Return the [X, Y] coordinate for the center point of the cell that contains the specified text.  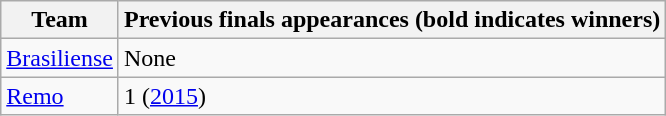
Previous finals appearances (bold indicates winners) [392, 20]
Brasiliense [60, 58]
Team [60, 20]
1 (2015) [392, 96]
Remo [60, 96]
None [392, 58]
